Output the (x, y) coordinate of the center of the cell containing the given text.  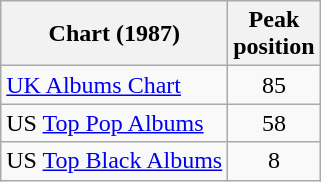
Chart (1987) (114, 34)
8 (274, 161)
85 (274, 85)
58 (274, 123)
UK Albums Chart (114, 85)
Peakposition (274, 34)
US Top Pop Albums (114, 123)
US Top Black Albums (114, 161)
